Find where the given text appears and provide that cell's center as (x, y) coordinate. 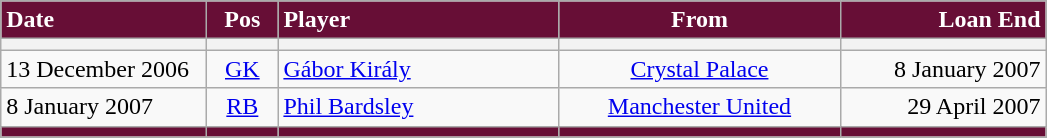
Manchester United (700, 107)
Date (104, 20)
Crystal Palace (700, 69)
29 April 2007 (943, 107)
Pos (242, 20)
GK (242, 69)
13 December 2006 (104, 69)
Phil Bardsley (418, 107)
Gábor Király (418, 69)
Player (418, 20)
Loan End (943, 20)
From (700, 20)
RB (242, 107)
